Provide the (x, y) coordinate of the cell's center where the given text is located.  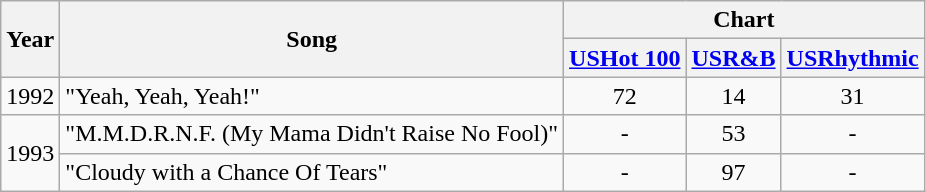
31 (852, 96)
"Yeah, Yeah, Yeah!" (312, 96)
USR&B (734, 58)
USRhythmic (852, 58)
1993 (30, 153)
97 (734, 172)
72 (625, 96)
USHot 100 (625, 58)
Year (30, 39)
Song (312, 39)
1992 (30, 96)
53 (734, 134)
Chart (744, 20)
"Cloudy with a Chance Of Tears" (312, 172)
14 (734, 96)
"M.M.D.R.N.F. (My Mama Didn't Raise No Fool)" (312, 134)
